For the text-containing cell, return its midpoint in (x, y) coordinate format. 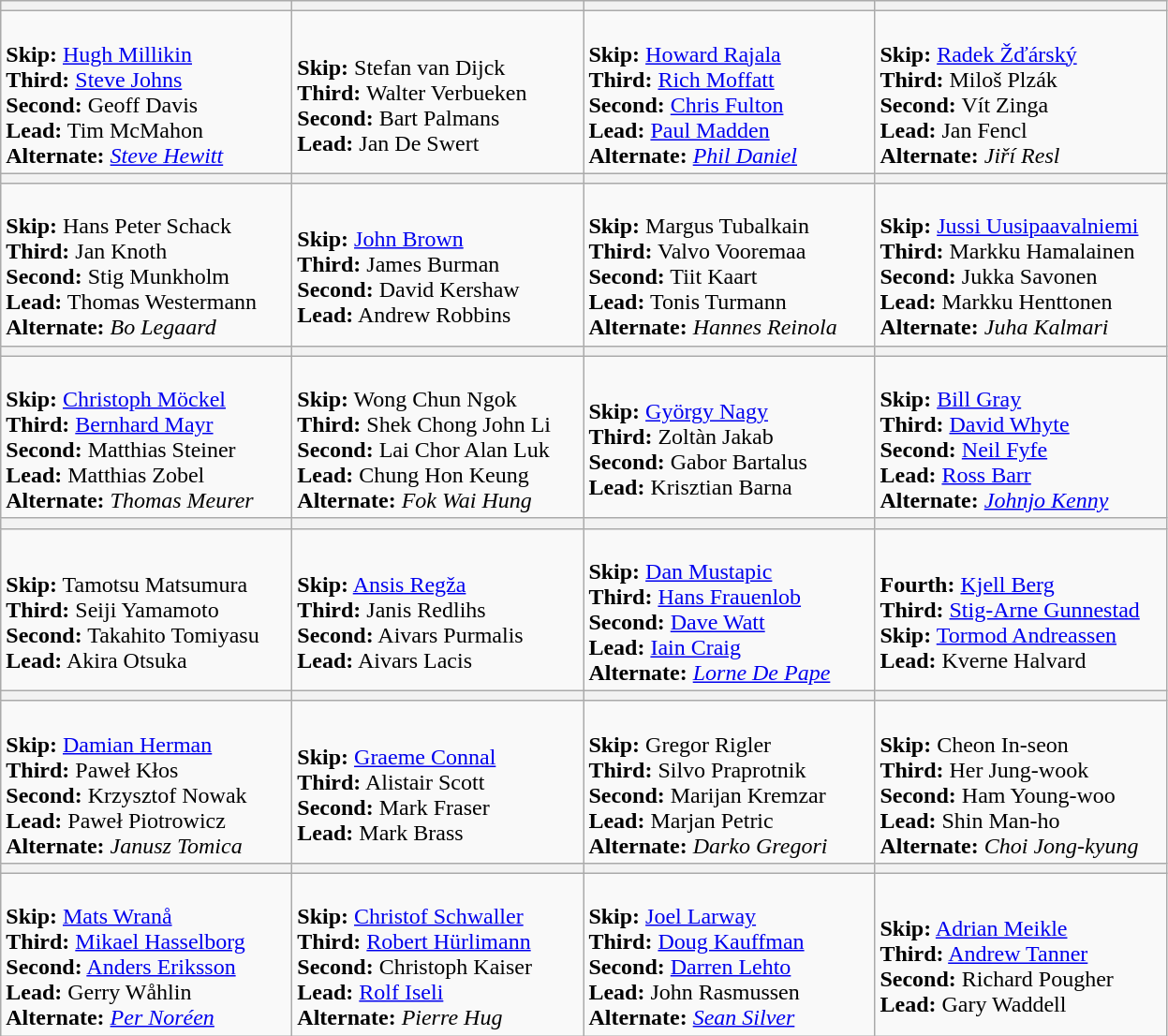
Skip: Joel Larway Third: Doug Kauffman Second: Darren Lehto Lead: John Rasmussen Alternate: Sean Silver (729, 954)
Skip: Christoph Möckel Third: Bernhard Mayr Second: Matthias Steiner Lead: Matthias Zobel Alternate: Thomas Meurer (146, 437)
Skip: Bill Gray Third: David Whyte Second: Neil Fyfe Lead: Ross Barr Alternate: Johnjo Kenny (1021, 437)
Skip: Jussi Uusipaavalniemi Third: Markku Hamalainen Second: Jukka Savonen Lead: Markku Henttonen Alternate: Juha Kalmari (1021, 264)
Skip: Margus Tubalkain Third: Valvo Vooremaa Second: Tiit Kaart Lead: Tonis Turmann Alternate: Hannes Reinola (729, 264)
Skip: John Brown Third: James Burman Second: David Kershaw Lead: Andrew Robbins (438, 264)
Skip: Wong Chun Ngok Third: Shek Chong John Li Second: Lai Chor Alan Luk Lead: Chung Hon Keung Alternate: Fok Wai Hung (438, 437)
Fourth: Kjell Berg Third: Stig-Arne Gunnestad Skip: Tormod Andreassen Lead: Kverne Halvard (1021, 609)
Skip: Hugh Millikin Third: Steve Johns Second: Geoff Davis Lead: Tim McMahon Alternate: Steve Hewitt (146, 92)
Skip: Howard Rajala Third: Rich Moffatt Second: Chris Fulton Lead: Paul Madden Alternate: Phil Daniel (729, 92)
Skip: Graeme Connal Third: Alistair Scott Second: Mark Fraser Lead: Mark Brass (438, 781)
Skip: Ansis Regža Third: Janis Redlihs Second: Aivars Purmalis Lead: Aivars Lacis (438, 609)
Skip: Christof Schwaller Third: Robert Hürlimann Second: Christoph Kaiser Lead: Rolf Iseli Alternate: Pierre Hug (438, 954)
Skip: Dan Mustapic Third: Hans Frauenlob Second: Dave Watt Lead: Iain Craig Alternate: Lorne De Pape (729, 609)
Skip: Damian Herman Third: Paweł Kłos Second: Krzysztof Nowak Lead: Paweł Piotrowicz Alternate: Janusz Tomica (146, 781)
Skip: Stefan van Dijck Third: Walter Verbueken Second: Bart Palmans Lead: Jan De Swert (438, 92)
Skip: Hans Peter Schack Third: Jan Knoth Second: Stig Munkholm Lead: Thomas Westermann Alternate: Bo Legaard (146, 264)
Skip: Gregor Rigler Third: Silvo Praprotnik Second: Marijan Kremzar Lead: Marjan Petric Alternate: Darko Gregori (729, 781)
Skip: Cheon In-seon Third: Her Jung-wook Second: Ham Young-woo Lead: Shin Man-ho Alternate: Choi Jong-kyung (1021, 781)
Skip: Mats Wranå Third: Mikael Hasselborg Second: Anders Eriksson Lead: Gerry Wåhlin Alternate: Per Noréen (146, 954)
Skip: Tamotsu Matsumura Third: Seiji Yamamoto Second: Takahito Tomiyasu Lead: Akira Otsuka (146, 609)
Skip: Radek Žďárský Third: Miloš Plzák Second: Vít Zinga Lead: Jan Fencl Alternate: Jiří Resl (1021, 92)
Skip: Adrian Meikle Third: Andrew Tanner Second: Richard Pougher Lead: Gary Waddell (1021, 954)
Skip: György Nagy Third: Zoltàn Jakab Second: Gabor Bartalus Lead: Krisztian Barna (729, 437)
